Find where the given text appears and provide that cell's center as (x, y) coordinate. 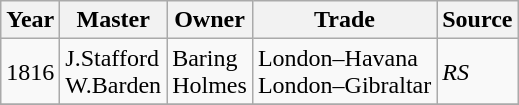
BaringHolmes (210, 72)
Year (30, 20)
London–HavanaLondon–Gibraltar (344, 72)
Source (478, 20)
Owner (210, 20)
1816 (30, 72)
Trade (344, 20)
J.StaffordW.Barden (114, 72)
Master (114, 20)
RS (478, 72)
